From the cell containing the given text, extract its center point as [X, Y] coordinate. 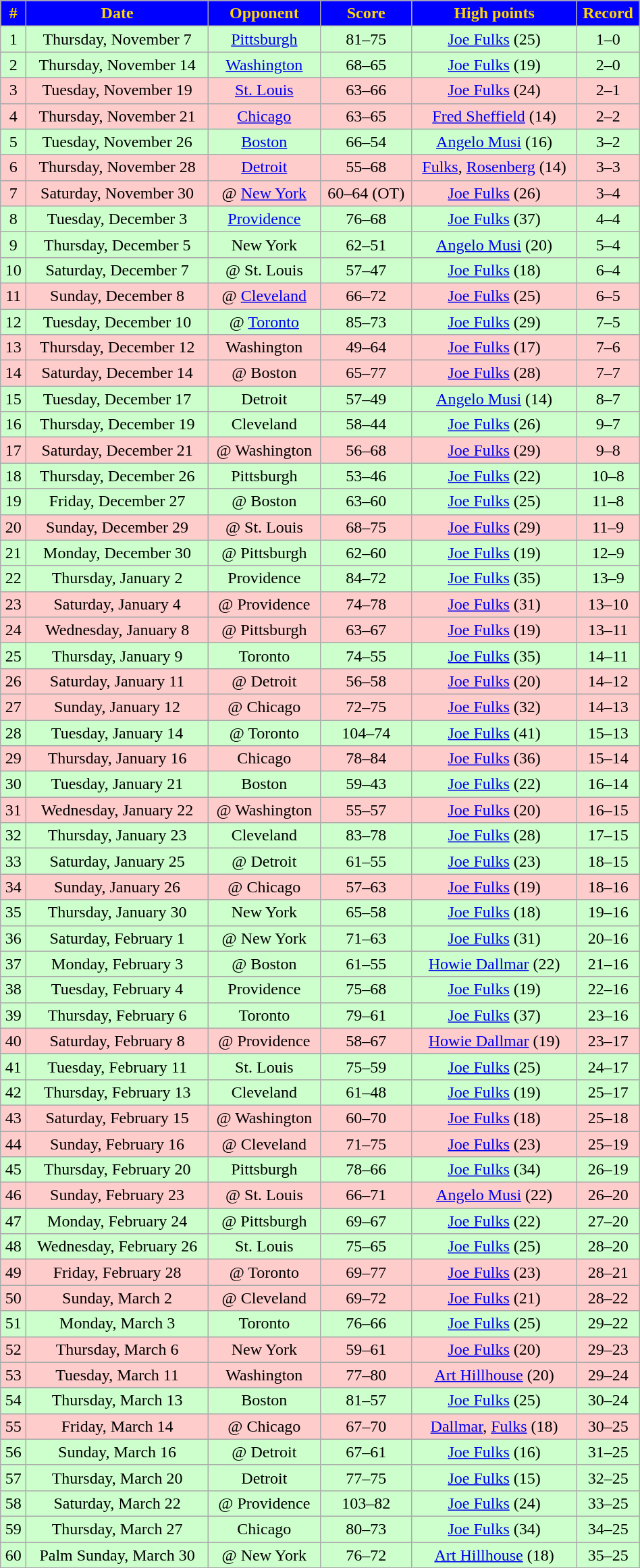
Joe Fulks (41) [494, 732]
60 [14, 1555]
Angelo Musi (16) [494, 142]
27 [14, 707]
14–11 [608, 655]
Thursday, November 21 [117, 116]
58 [14, 1503]
15–14 [608, 759]
75–59 [366, 1066]
15 [14, 399]
Joe Fulks (16) [494, 1452]
53 [14, 1375]
58–44 [366, 425]
3 [14, 90]
31 [14, 810]
Saturday, February 15 [117, 1118]
Saturday, December 21 [117, 450]
60–64 (OT) [366, 193]
14–13 [608, 707]
Wednesday, January 8 [117, 630]
Friday, February 28 [117, 1272]
Thursday, March 6 [117, 1349]
48 [14, 1247]
High points [494, 13]
Sunday, December 29 [117, 527]
77–75 [366, 1478]
30–24 [608, 1401]
9–8 [608, 450]
65–58 [366, 913]
31–25 [608, 1452]
Thursday, December 26 [117, 476]
104–74 [366, 732]
Saturday, December 7 [117, 270]
26–19 [608, 1170]
16–14 [608, 784]
40 [14, 1041]
Thursday, January 2 [117, 578]
20 [14, 527]
67–70 [366, 1426]
Fred Sheffield (14) [494, 116]
Joe Fulks (32) [494, 707]
4 [14, 116]
50 [14, 1298]
17 [14, 450]
Joe Fulks (36) [494, 759]
75–65 [366, 1247]
1 [14, 39]
Wednesday, January 22 [117, 810]
Saturday, December 14 [117, 373]
Thursday, December 19 [117, 425]
14–12 [608, 681]
21 [14, 553]
Palm Sunday, March 30 [117, 1555]
Monday, February 24 [117, 1221]
56 [14, 1452]
58–67 [366, 1041]
74–55 [366, 655]
Saturday, February 8 [117, 1041]
17–15 [608, 836]
Saturday, January 25 [117, 861]
18–16 [608, 887]
53–46 [366, 476]
60–70 [366, 1118]
16 [14, 425]
2 [14, 65]
3–3 [608, 167]
42 [14, 1092]
85–73 [366, 322]
24 [14, 630]
22–16 [608, 990]
Sunday, February 16 [117, 1144]
Joe Fulks (21) [494, 1298]
38 [14, 990]
Thursday, December 12 [117, 348]
Thursday, March 13 [117, 1401]
81–75 [366, 39]
5 [14, 142]
2–1 [608, 90]
Thursday, February 13 [117, 1092]
Art Hillhouse (18) [494, 1555]
29–24 [608, 1375]
Score [366, 13]
Saturday, January 4 [117, 604]
13–11 [608, 630]
103–82 [366, 1503]
12 [14, 322]
Sunday, February 23 [117, 1195]
55–68 [366, 167]
Thursday, January 30 [117, 913]
72–75 [366, 707]
22 [14, 578]
66–54 [366, 142]
Thursday, November 14 [117, 65]
78–84 [366, 759]
10–8 [608, 476]
57–47 [366, 270]
39 [14, 1015]
1–0 [608, 39]
68–75 [366, 527]
Sunday, January 26 [117, 887]
6–5 [608, 296]
19–16 [608, 913]
9–7 [608, 425]
74–78 [366, 604]
56–68 [366, 450]
14 [14, 373]
55 [14, 1426]
59 [14, 1529]
12–9 [608, 553]
3–4 [608, 193]
28–22 [608, 1298]
65–77 [366, 373]
3–2 [608, 142]
79–61 [366, 1015]
8 [14, 219]
37 [14, 964]
26–20 [608, 1195]
6–4 [608, 270]
30 [14, 784]
84–72 [366, 578]
23 [14, 604]
Monday, February 3 [117, 964]
28–21 [608, 1272]
29 [14, 759]
62–51 [366, 244]
Wednesday, February 26 [117, 1247]
Angelo Musi (14) [494, 399]
6 [14, 167]
76–68 [366, 219]
36 [14, 938]
11–9 [608, 527]
23–16 [608, 1015]
80–73 [366, 1529]
Tuesday, February 4 [117, 990]
69–77 [366, 1272]
Thursday, November 7 [117, 39]
10 [14, 270]
5–4 [608, 244]
57–49 [366, 399]
25 [14, 655]
25–18 [608, 1118]
27–20 [608, 1221]
Thursday, January 9 [117, 655]
Thursday, March 27 [117, 1529]
16–15 [608, 810]
49 [14, 1272]
19 [14, 502]
78–66 [366, 1170]
Thursday, March 20 [117, 1478]
Sunday, December 8 [117, 296]
Friday, December 27 [117, 502]
Art Hillhouse (20) [494, 1375]
Joe Fulks (15) [494, 1478]
71–63 [366, 938]
Monday, March 3 [117, 1324]
Monday, December 30 [117, 553]
18–15 [608, 861]
33–25 [608, 1503]
49–64 [366, 348]
Tuesday, December 10 [117, 322]
63–60 [366, 502]
Tuesday, March 11 [117, 1375]
13–9 [608, 578]
25–17 [608, 1092]
Thursday, February 6 [117, 1015]
8–7 [608, 399]
13 [14, 348]
66–71 [366, 1195]
61–48 [366, 1092]
35 [14, 913]
7–7 [608, 373]
63–67 [366, 630]
29–23 [608, 1349]
Howie Dallmar (19) [494, 1041]
Thursday, February 20 [117, 1170]
Angelo Musi (20) [494, 244]
18 [14, 476]
66–72 [366, 296]
59–43 [366, 784]
35–25 [608, 1555]
# [14, 13]
Thursday, January 16 [117, 759]
57 [14, 1478]
63–66 [366, 90]
Tuesday, November 19 [117, 90]
44 [14, 1144]
81–57 [366, 1401]
7–5 [608, 322]
2–2 [608, 116]
Thursday, November 28 [117, 167]
11 [14, 296]
Thursday, January 23 [117, 836]
Thursday, December 5 [117, 244]
47 [14, 1221]
Tuesday, January 21 [117, 784]
69–67 [366, 1221]
Record [608, 13]
59–61 [366, 1349]
32 [14, 836]
57–63 [366, 887]
28 [14, 732]
34–25 [608, 1529]
54 [14, 1401]
77–80 [366, 1375]
76–66 [366, 1324]
Saturday, March 22 [117, 1503]
7–6 [608, 348]
Tuesday, January 14 [117, 732]
75–68 [366, 990]
41 [14, 1066]
76–72 [366, 1555]
15–13 [608, 732]
Saturday, February 1 [117, 938]
Sunday, March 16 [117, 1452]
56–58 [366, 681]
29–22 [608, 1324]
62–60 [366, 553]
Tuesday, February 11 [117, 1066]
Howie Dallmar (22) [494, 964]
34 [14, 887]
28–20 [608, 1247]
9 [14, 244]
Date [117, 13]
4–4 [608, 219]
21–16 [608, 964]
Dallmar, Fulks (18) [494, 1426]
Sunday, January 12 [117, 707]
Sunday, March 2 [117, 1298]
Angelo Musi (22) [494, 1195]
24–17 [608, 1066]
30–25 [608, 1426]
2–0 [608, 65]
55–57 [366, 810]
83–78 [366, 836]
33 [14, 861]
69–72 [366, 1298]
63–65 [366, 116]
11–8 [608, 502]
Saturday, January 11 [117, 681]
71–75 [366, 1144]
Tuesday, November 26 [117, 142]
Friday, March 14 [117, 1426]
Opponent [264, 13]
Tuesday, December 3 [117, 219]
23–17 [608, 1041]
45 [14, 1170]
Joe Fulks (17) [494, 348]
52 [14, 1349]
67–61 [366, 1452]
7 [14, 193]
43 [14, 1118]
26 [14, 681]
20–16 [608, 938]
25–19 [608, 1144]
Tuesday, December 17 [117, 399]
46 [14, 1195]
68–65 [366, 65]
32–25 [608, 1478]
13–10 [608, 604]
Saturday, November 30 [117, 193]
Fulks, Rosenberg (14) [494, 167]
51 [14, 1324]
